Search for the cell housing the specified text and yield its (x, y) center coordinate. 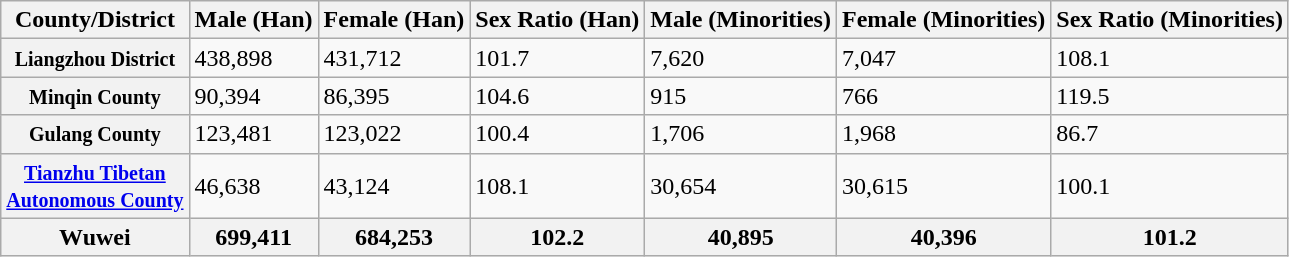
7,620 (741, 58)
30,615 (943, 186)
438,898 (254, 58)
46,638 (254, 186)
766 (943, 96)
43,124 (394, 186)
1,968 (943, 134)
431,712 (394, 58)
Sex Ratio (Minorities) (1170, 20)
101.2 (1170, 237)
7,047 (943, 58)
Liangzhou District (95, 58)
104.6 (558, 96)
86.7 (1170, 134)
699,411 (254, 237)
Female (Minorities) (943, 20)
100.1 (1170, 186)
Female (Han) (394, 20)
County/District (95, 20)
Minqin County (95, 96)
102.2 (558, 237)
100.4 (558, 134)
86,395 (394, 96)
30,654 (741, 186)
1,706 (741, 134)
Sex Ratio (Han) (558, 20)
Gulang County (95, 134)
915 (741, 96)
123,481 (254, 134)
40,396 (943, 237)
119.5 (1170, 96)
90,394 (254, 96)
Male (Han) (254, 20)
684,253 (394, 237)
40,895 (741, 237)
123,022 (394, 134)
Tianzhu TibetanAutonomous County (95, 186)
Male (Minorities) (741, 20)
Wuwei (95, 237)
101.7 (558, 58)
